Return (x, y) of the center of cell containing provided text 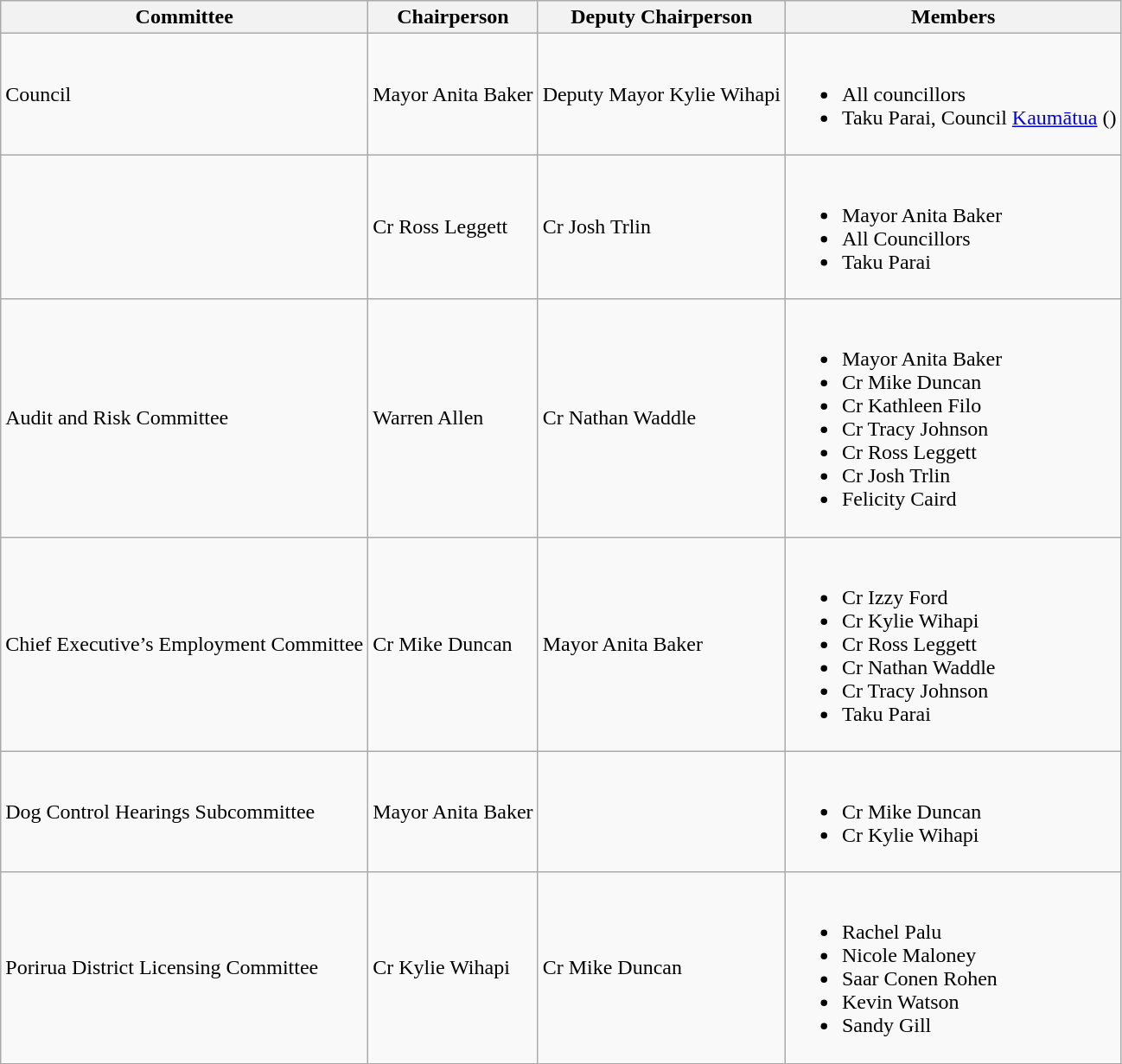
Cr Nathan Waddle (661, 418)
Chief Executive’s Employment Committee (185, 644)
Audit and Risk Committee (185, 418)
Cr Ross Leggett (453, 226)
Cr Kylie Wihapi (453, 968)
Cr Mike DuncanCr Kylie Wihapi (953, 812)
Mayor Anita BakerCr Mike DuncanCr Kathleen FiloCr Tracy JohnsonCr Ross LeggettCr Josh TrlinFelicity Caird (953, 418)
Cr Izzy FordCr Kylie WihapiCr Ross LeggettCr Nathan WaddleCr Tracy JohnsonTaku Parai (953, 644)
Warren Allen (453, 418)
All councillorsTaku Parai, Council Kaumātua () (953, 94)
Rachel PaluNicole MaloneySaar Conen RohenKevin WatsonSandy Gill (953, 968)
Chairperson (453, 17)
Members (953, 17)
Dog Control Hearings Subcommittee (185, 812)
Porirua District Licensing Committee (185, 968)
Mayor Anita BakerAll CouncillorsTaku Parai (953, 226)
Cr Josh Trlin (661, 226)
Deputy Chairperson (661, 17)
Deputy Mayor Kylie Wihapi (661, 94)
Council (185, 94)
Committee (185, 17)
